Return the (X, Y) coordinate for the center point of the cell that contains the specified text.  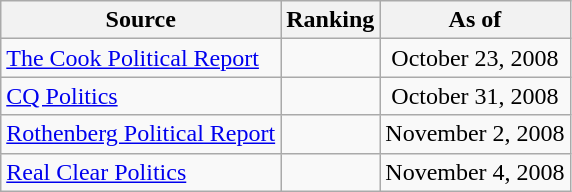
October 31, 2008 (475, 96)
CQ Politics (141, 96)
Rothenberg Political Report (141, 134)
November 2, 2008 (475, 134)
Ranking (330, 20)
The Cook Political Report (141, 58)
Source (141, 20)
As of (475, 20)
November 4, 2008 (475, 172)
Real Clear Politics (141, 172)
October 23, 2008 (475, 58)
